For the text-containing cell, return its midpoint in (x, y) coordinate format. 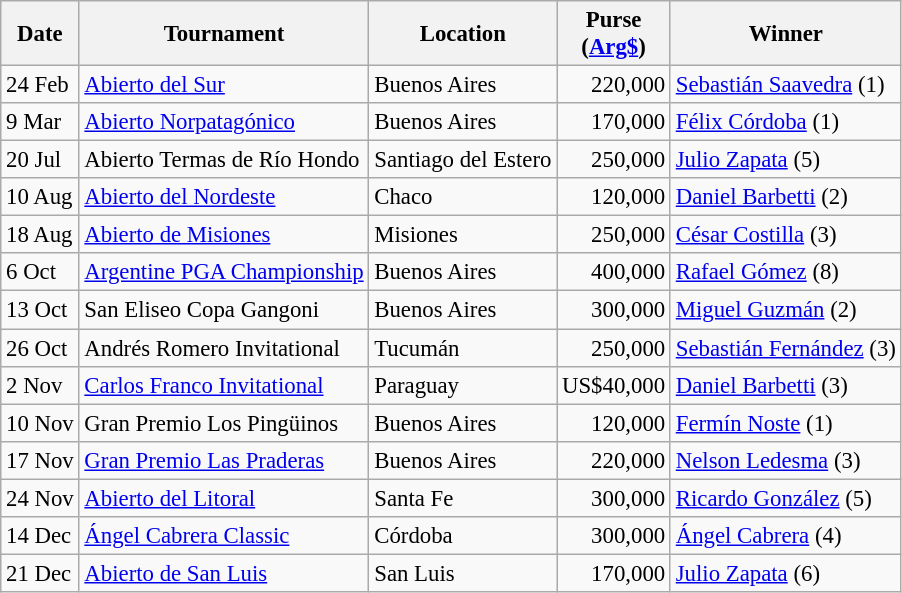
César Costilla (3) (786, 235)
10 Aug (40, 197)
Tucumán (463, 348)
Paraguay (463, 385)
14 Dec (40, 536)
Ángel Cabrera (4) (786, 536)
Location (463, 34)
Julio Zapata (5) (786, 160)
9 Mar (40, 122)
Date (40, 34)
400,000 (614, 273)
Gran Premio Las Praderas (224, 460)
20 Jul (40, 160)
Santa Fe (463, 498)
21 Dec (40, 573)
24 Feb (40, 85)
Daniel Barbetti (2) (786, 197)
10 Nov (40, 423)
26 Oct (40, 348)
6 Oct (40, 273)
Misiones (463, 235)
Abierto del Nordeste (224, 197)
Córdoba (463, 536)
Chaco (463, 197)
US$40,000 (614, 385)
Félix Córdoba (1) (786, 122)
Argentine PGA Championship (224, 273)
Rafael Gómez (8) (786, 273)
Abierto Termas de Río Hondo (224, 160)
San Eliseo Copa Gangoni (224, 310)
Abierto del Sur (224, 85)
Nelson Ledesma (3) (786, 460)
San Luis (463, 573)
Purse(Arg$) (614, 34)
Santiago del Estero (463, 160)
Julio Zapata (6) (786, 573)
Sebastián Fernández (3) (786, 348)
Tournament (224, 34)
Sebastián Saavedra (1) (786, 85)
Fermín Noste (1) (786, 423)
Miguel Guzmán (2) (786, 310)
Daniel Barbetti (3) (786, 385)
18 Aug (40, 235)
17 Nov (40, 460)
Abierto de Misiones (224, 235)
Carlos Franco Invitational (224, 385)
2 Nov (40, 385)
Abierto del Litoral (224, 498)
Ángel Cabrera Classic (224, 536)
Winner (786, 34)
Gran Premio Los Pingüinos (224, 423)
Andrés Romero Invitational (224, 348)
24 Nov (40, 498)
Abierto Norpatagónico (224, 122)
Ricardo González (5) (786, 498)
Abierto de San Luis (224, 573)
13 Oct (40, 310)
